Determine the (x, y) coordinate at the center of the cell enclosing the given text.  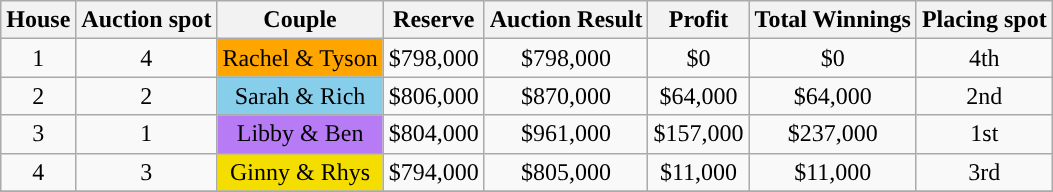
3rd (984, 172)
4th (984, 58)
Couple (300, 20)
Auction spot (146, 20)
$804,000 (434, 134)
$870,000 (566, 96)
Ginny & Rhys (300, 172)
1st (984, 134)
$805,000 (566, 172)
Rachel & Tyson (300, 58)
$961,000 (566, 134)
House (38, 20)
Profit (698, 20)
Total Winnings (832, 20)
$157,000 (698, 134)
$794,000 (434, 172)
$237,000 (832, 134)
$806,000 (434, 96)
Auction Result (566, 20)
2nd (984, 96)
Sarah & Rich (300, 96)
Reserve (434, 20)
Placing spot (984, 20)
Libby & Ben (300, 134)
